Return the [X, Y] coordinate for the center point of the cell that contains the specified text.  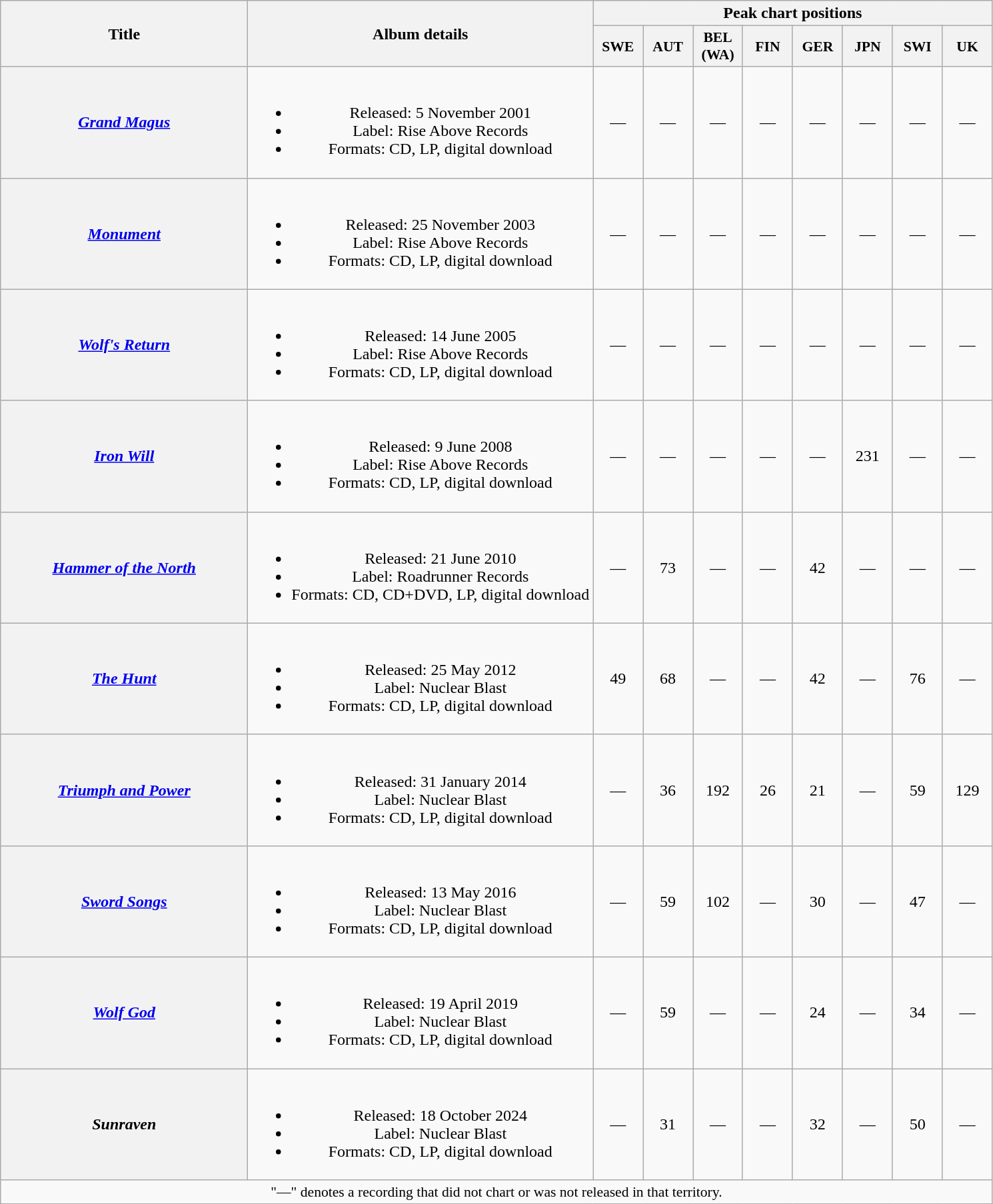
26 [768, 790]
Released: 19 April 2019Label: Nuclear BlastFormats: CD, LP, digital download [421, 1013]
129 [968, 790]
31 [668, 1125]
34 [917, 1013]
Wolf God [124, 1013]
Released: 21 June 2010Label: Roadrunner RecordsFormats: CD, CD+DVD, LP, digital download [421, 568]
SWE [618, 47]
36 [668, 790]
Triumph and Power [124, 790]
"—" denotes a recording that did not chart or was not released in that territory. [496, 1192]
GER [817, 47]
Peak chart positions [793, 13]
Album details [421, 33]
68 [668, 678]
UK [968, 47]
Released: 25 May 2012Label: Nuclear BlastFormats: CD, LP, digital download [421, 678]
Iron Will [124, 456]
47 [917, 901]
21 [817, 790]
Released: 13 May 2016Label: Nuclear BlastFormats: CD, LP, digital download [421, 901]
24 [817, 1013]
Released: 14 June 2005Label: Rise Above RecordsFormats: CD, LP, digital download [421, 345]
Released: 25 November 2003Label: Rise Above RecordsFormats: CD, LP, digital download [421, 233]
Hammer of the North [124, 568]
73 [668, 568]
30 [817, 901]
32 [817, 1125]
Released: 9 June 2008Label: Rise Above RecordsFormats: CD, LP, digital download [421, 456]
50 [917, 1125]
Wolf's Return [124, 345]
49 [618, 678]
76 [917, 678]
FIN [768, 47]
Title [124, 33]
BEL (WA) [718, 47]
The Hunt [124, 678]
AUT [668, 47]
Grand Magus [124, 123]
Released: 18 October 2024Label: Nuclear BlastFormats: CD, LP, digital download [421, 1125]
JPN [868, 47]
Sunraven [124, 1125]
Monument [124, 233]
192 [718, 790]
Released: 5 November 2001Label: Rise Above RecordsFormats: CD, LP, digital download [421, 123]
Sword Songs [124, 901]
231 [868, 456]
102 [718, 901]
Released: 31 January 2014Label: Nuclear BlastFormats: CD, LP, digital download [421, 790]
SWI [917, 47]
